Identify which cell holds the provided text, then report its [X, Y] central coordinate. 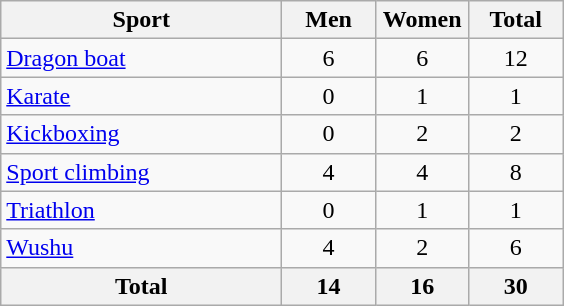
Men [329, 20]
14 [329, 286]
Karate [142, 96]
Wushu [142, 248]
8 [516, 172]
Women [422, 20]
16 [422, 286]
Kickboxing [142, 134]
12 [516, 58]
30 [516, 286]
Dragon boat [142, 58]
Sport [142, 20]
Triathlon [142, 210]
Sport climbing [142, 172]
